Determine the (x, y) coordinate at the center of the cell enclosing the given text.  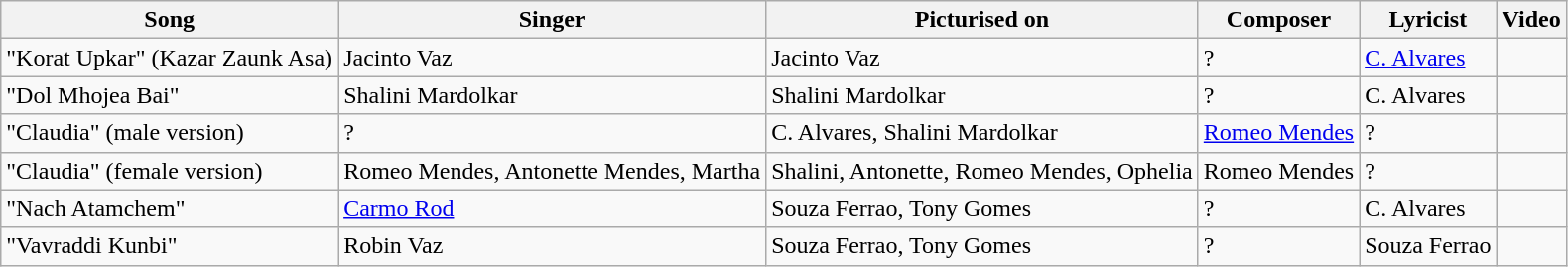
"Vavraddi Kunbi" (170, 246)
Composer (1278, 20)
Carmo Rod (552, 208)
"Claudia" (male version) (170, 133)
Lyricist (1428, 20)
Shalini, Antonette, Romeo Mendes, Ophelia (982, 171)
"Dol Mhojea Bai" (170, 95)
Romeo Mendes, Antonette Mendes, Martha (552, 171)
Song (170, 20)
Singer (552, 20)
Video (1531, 20)
Robin Vaz (552, 246)
C. Alvares, Shalini Mardolkar (982, 133)
"Korat Upkar" (Kazar Zaunk Asa) (170, 58)
"Nach Atamchem" (170, 208)
Picturised on (982, 20)
Souza Ferrao (1428, 246)
"Claudia" (female version) (170, 171)
